Extract the [X, Y] coordinate from the center of the cell holding the provided text.  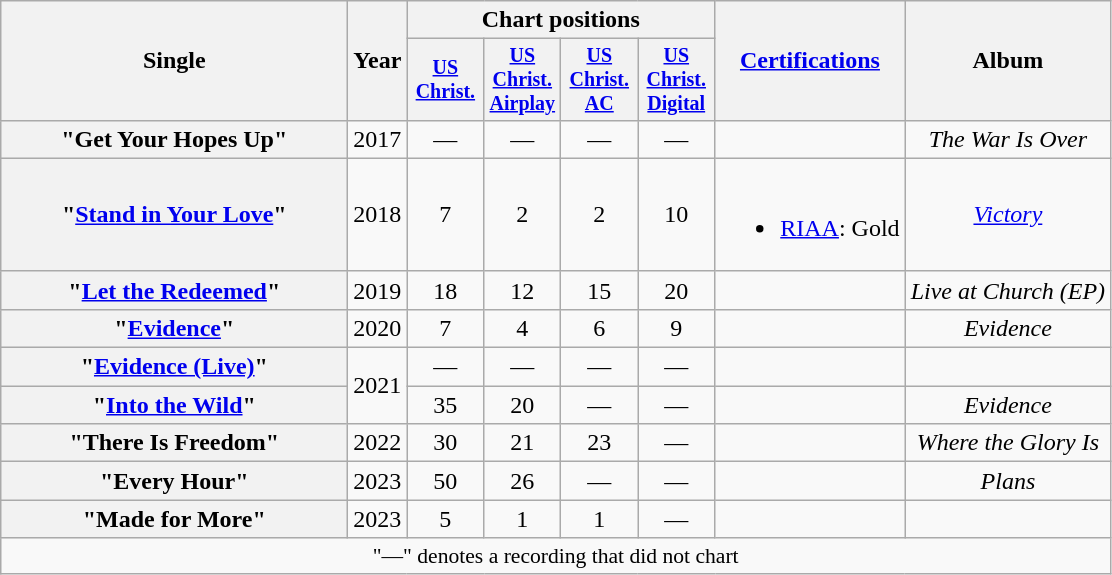
2019 [378, 290]
Year [378, 61]
Where the Glory Is [1008, 443]
35 [446, 405]
"Evidence" [174, 328]
USChrist. [446, 80]
4 [522, 328]
Victory [1008, 214]
"Into the Wild" [174, 405]
Plans [1008, 481]
USChrist.Airplay [522, 80]
2020 [378, 328]
50 [446, 481]
"Every Hour" [174, 481]
RIAA: Gold [810, 214]
Live at Church (EP) [1008, 290]
Certifications [810, 61]
Chart positions [561, 20]
5 [446, 519]
23 [600, 443]
"Evidence (Live)" [174, 367]
"Stand in Your Love" [174, 214]
"There Is Freedom" [174, 443]
Single [174, 61]
USChrist.AC [600, 80]
9 [676, 328]
21 [522, 443]
The War Is Over [1008, 139]
2018 [378, 214]
26 [522, 481]
"Get Your Hopes Up" [174, 139]
30 [446, 443]
2017 [378, 139]
15 [600, 290]
18 [446, 290]
"Made for More" [174, 519]
2021 [378, 386]
12 [522, 290]
6 [600, 328]
"Let the Redeemed" [174, 290]
"—" denotes a recording that did not chart [556, 556]
USChrist.Digital [676, 80]
10 [676, 214]
2022 [378, 443]
Album [1008, 61]
